Detect which cell encompasses the target text, then output its [X, Y] center coordinate. 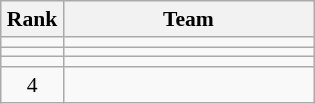
Rank [32, 19]
4 [32, 85]
Team [188, 19]
